Find where the given text appears and provide that cell's center as (X, Y) coordinate. 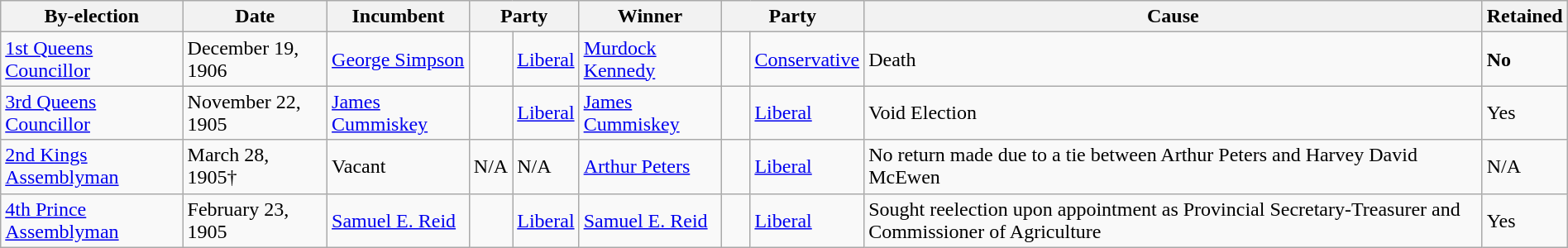
Incumbent (399, 17)
Date (255, 17)
Arthur Peters (650, 167)
No return made due to a tie between Arthur Peters and Harvey David McEwen (1174, 167)
2nd Kings Assemblyman (92, 167)
George Simpson (399, 60)
Winner (650, 17)
1st Queens Councillor (92, 60)
3rd Queens Councillor (92, 112)
Vacant (399, 167)
No (1525, 60)
4th Prince Assemblyman (92, 220)
Murdock Kennedy (650, 60)
Retained (1525, 17)
March 28, 1905† (255, 167)
By-election (92, 17)
Conservative (807, 60)
Void Election (1174, 112)
Sought reelection upon appointment as Provincial Secretary-Treasurer and Commissioner of Agriculture (1174, 220)
Death (1174, 60)
December 19, 1906 (255, 60)
November 22, 1905 (255, 112)
February 23, 1905 (255, 220)
Cause (1174, 17)
